Output the [x, y] coordinate of the center of the cell containing the given text.  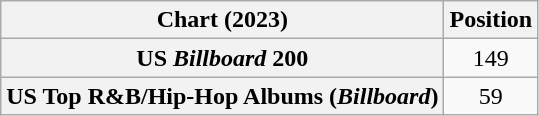
US Top R&B/Hip-Hop Albums (Billboard) [222, 96]
149 [491, 58]
Position [491, 20]
US Billboard 200 [222, 58]
59 [491, 96]
Chart (2023) [222, 20]
